From the cell containing the given text, extract its center point as (x, y) coordinate. 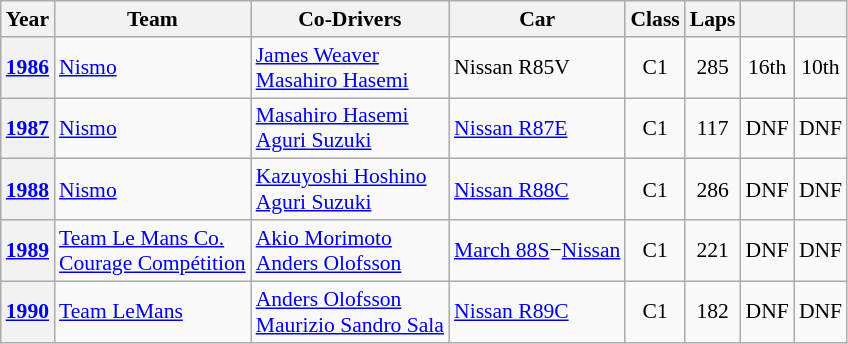
March 88S−Nissan (537, 250)
Akio Morimoto Anders Olofsson (350, 250)
1990 (28, 312)
Class (654, 19)
285 (713, 68)
Team LeMans (152, 312)
Masahiro Hasemi Aguri Suzuki (350, 128)
Year (28, 19)
1989 (28, 250)
1988 (28, 190)
221 (713, 250)
117 (713, 128)
Laps (713, 19)
182 (713, 312)
Team (152, 19)
Team Le Mans Co. Courage Compétition (152, 250)
286 (713, 190)
Kazuyoshi Hoshino Aguri Suzuki (350, 190)
16th (768, 68)
Nissan R87E (537, 128)
Nissan R88C (537, 190)
Anders Olofsson Maurizio Sandro Sala (350, 312)
10th (820, 68)
Nissan R89C (537, 312)
1986 (28, 68)
Car (537, 19)
Co-Drivers (350, 19)
James Weaver Masahiro Hasemi (350, 68)
1987 (28, 128)
Nissan R85V (537, 68)
